Search for the cell housing the specified text and yield its (X, Y) center coordinate. 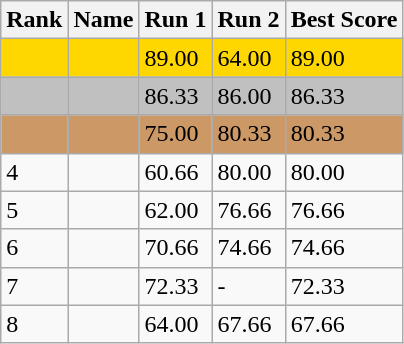
Run 2 (248, 20)
75.00 (176, 134)
5 (34, 210)
70.66 (176, 248)
8 (34, 324)
Best Score (344, 20)
7 (34, 286)
6 (34, 248)
Name (104, 20)
Rank (34, 20)
4 (34, 172)
86.00 (248, 96)
60.66 (176, 172)
- (248, 286)
Run 1 (176, 20)
62.00 (176, 210)
